Locate the cell with the specified text and output its [X, Y] center coordinate. 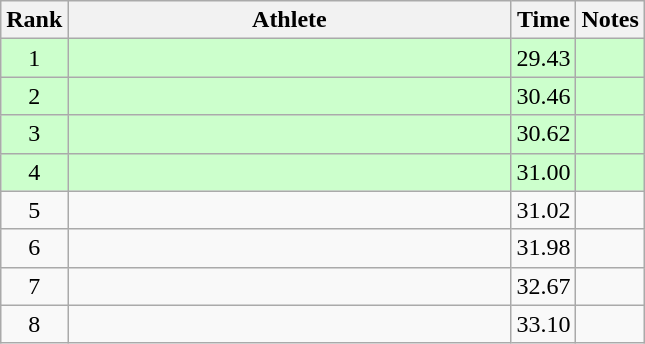
1 [34, 58]
32.67 [544, 286]
Time [544, 20]
30.46 [544, 96]
Rank [34, 20]
2 [34, 96]
3 [34, 134]
Athlete [290, 20]
8 [34, 324]
31.02 [544, 210]
5 [34, 210]
4 [34, 172]
Notes [610, 20]
29.43 [544, 58]
31.00 [544, 172]
33.10 [544, 324]
7 [34, 286]
6 [34, 248]
30.62 [544, 134]
31.98 [544, 248]
